From the cell containing the given text, extract its center point as (X, Y) coordinate. 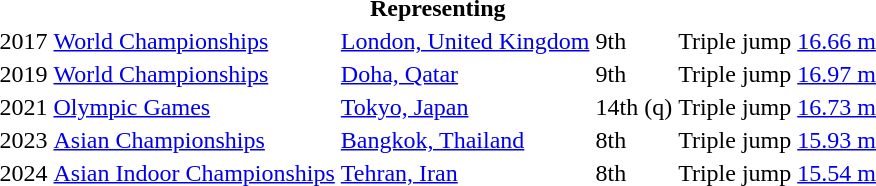
Doha, Qatar (465, 74)
14th (q) (634, 107)
Olympic Games (194, 107)
London, United Kingdom (465, 41)
Asian Championships (194, 140)
8th (634, 140)
Bangkok, Thailand (465, 140)
Tokyo, Japan (465, 107)
